For the text-containing cell, return its midpoint in [x, y] coordinate format. 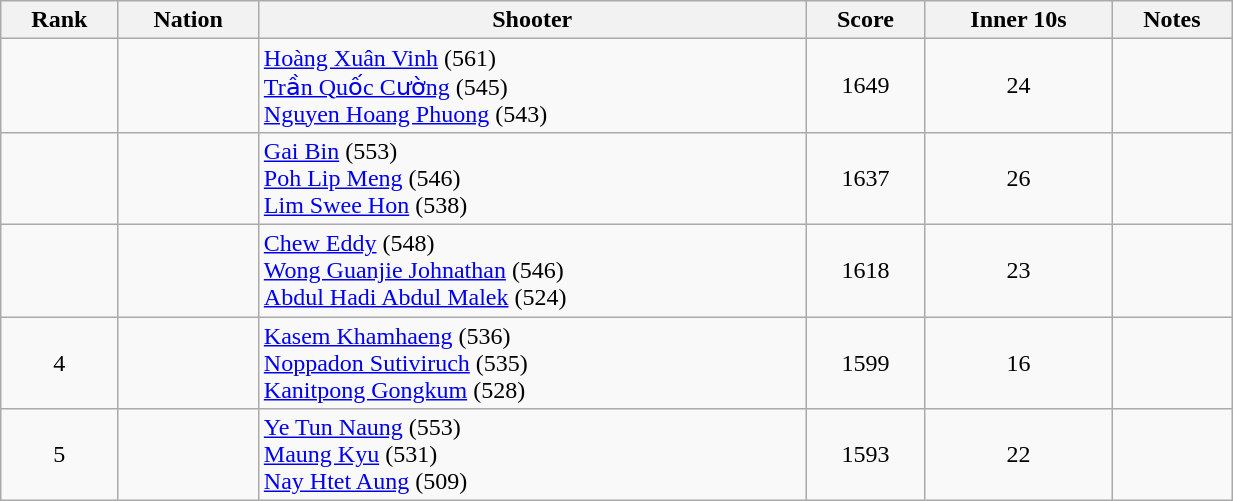
Inner 10s [1018, 20]
16 [1018, 362]
Nation [188, 20]
26 [1018, 178]
Kasem Khamhaeng (536) Noppadon Sutiviruch (535) Kanitpong Gongkum (528) [532, 362]
1618 [866, 270]
Hoàng Xuân Vinh (561) Trần Quốc Cường (545) Nguyen Hoang Phuong (543) [532, 86]
1637 [866, 178]
5 [60, 455]
22 [1018, 455]
Notes [1172, 20]
1593 [866, 455]
Gai Bin (553) Poh Lip Meng (546) Lim Swee Hon (538) [532, 178]
23 [1018, 270]
1649 [866, 86]
Ye Tun Naung (553) Maung Kyu (531) Nay Htet Aung (509) [532, 455]
4 [60, 362]
Rank [60, 20]
1599 [866, 362]
Score [866, 20]
Shooter [532, 20]
24 [1018, 86]
Chew Eddy (548) Wong Guanjie Johnathan (546) Abdul Hadi Abdul Malek (524) [532, 270]
